Scan for the cell matching the given text and deliver its [X, Y] coordinate at center. 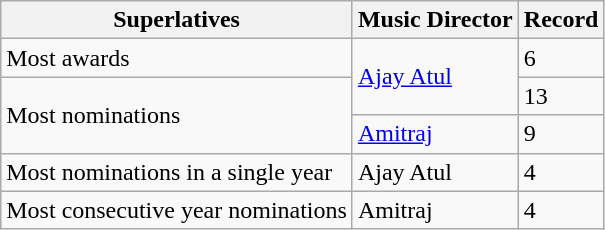
Most consecutive year nominations [177, 210]
Most nominations [177, 115]
Most nominations in a single year [177, 172]
6 [561, 58]
Most awards [177, 58]
9 [561, 134]
Record [561, 20]
Superlatives [177, 20]
13 [561, 96]
Music Director [435, 20]
